Provide the [X, Y] coordinate of the cell's center where the given text is located.  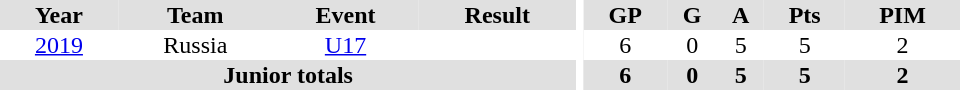
Junior totals [288, 75]
A [740, 15]
Result [497, 15]
G [692, 15]
PIM [902, 15]
Year [59, 15]
Russia [196, 45]
U17 [346, 45]
GP [625, 15]
2019 [59, 45]
Event [346, 15]
Team [196, 15]
Pts [804, 15]
